Return the (X, Y) coordinate for the center point of the cell that contains the specified text.  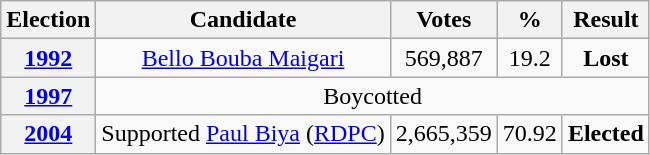
19.2 (530, 58)
Result (606, 20)
1997 (48, 96)
70.92 (530, 134)
% (530, 20)
2004 (48, 134)
Elected (606, 134)
Boycotted (373, 96)
Candidate (243, 20)
Election (48, 20)
Lost (606, 58)
Bello Bouba Maigari (243, 58)
Votes (444, 20)
1992 (48, 58)
2,665,359 (444, 134)
Supported Paul Biya (RDPC) (243, 134)
569,887 (444, 58)
